Capture the cell that displays the provided text and extract its (X, Y) central coordinate. 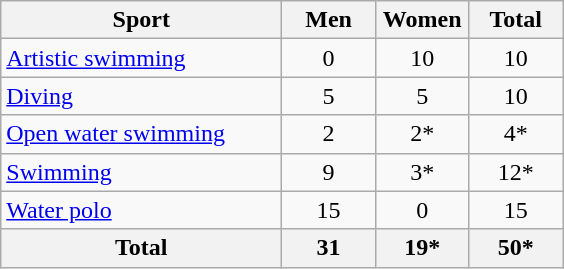
2 (329, 134)
Artistic swimming (142, 58)
19* (422, 248)
Diving (142, 96)
3* (422, 172)
31 (329, 248)
50* (516, 248)
2* (422, 134)
9 (329, 172)
Men (329, 20)
Open water swimming (142, 134)
4* (516, 134)
Water polo (142, 210)
Women (422, 20)
Swimming (142, 172)
Sport (142, 20)
12* (516, 172)
